Pinpoint the cell where the given text exists, returning its (x, y) midpoint coordinate. 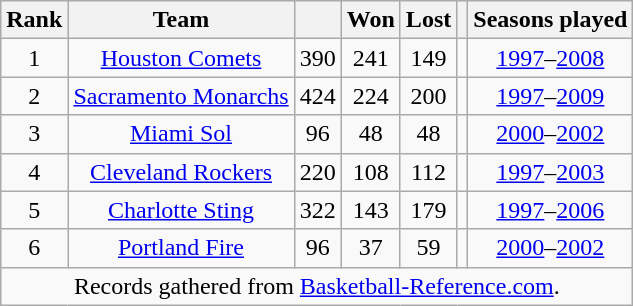
Miami Sol (181, 134)
179 (428, 210)
59 (428, 248)
Cleveland Rockers (181, 172)
149 (428, 58)
Sacramento Monarchs (181, 96)
143 (370, 210)
108 (370, 172)
1997–2008 (550, 58)
1 (34, 58)
1997–2006 (550, 210)
3 (34, 134)
Rank (34, 20)
6 (34, 248)
Records gathered from Basketball-Reference.com. (317, 286)
224 (370, 96)
112 (428, 172)
322 (318, 210)
Charlotte Sting (181, 210)
Houston Comets (181, 58)
Lost (428, 20)
1997–2009 (550, 96)
2 (34, 96)
241 (370, 58)
Seasons played (550, 20)
1997–2003 (550, 172)
37 (370, 248)
424 (318, 96)
220 (318, 172)
Portland Fire (181, 248)
Team (181, 20)
5 (34, 210)
4 (34, 172)
390 (318, 58)
Won (370, 20)
200 (428, 96)
